Find where the given text appears and provide that cell's center as (x, y) coordinate. 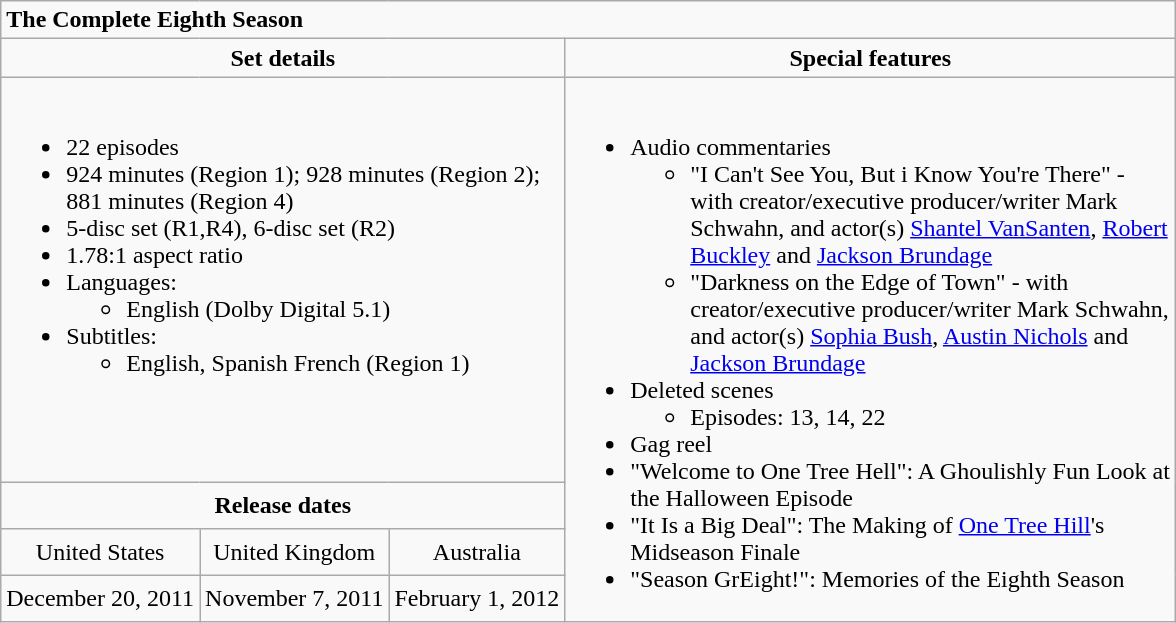
November 7, 2011 (294, 598)
December 20, 2011 (100, 598)
Set details (283, 58)
United Kingdom (294, 552)
Special features (870, 58)
The Complete Eighth Season (588, 20)
Australia (477, 552)
United States (100, 552)
Release dates (283, 506)
February 1, 2012 (477, 598)
